Search for the cell housing the specified text and yield its [x, y] center coordinate. 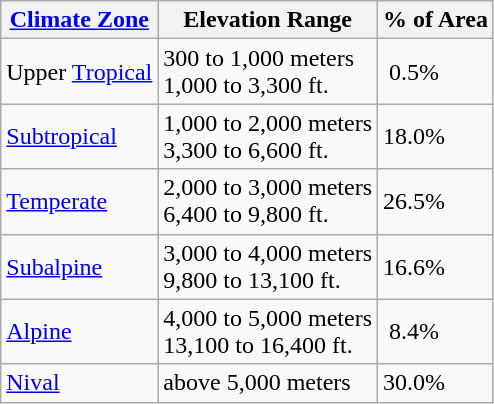
26.5% [436, 202]
3,000 to 4,000 meters9,800 to 13,100 ft. [268, 266]
% of Area [436, 20]
18.0% [436, 136]
300 to 1,000 meters1,000 to 3,300 ft. [268, 72]
Climate Zone [80, 20]
1,000 to 2,000 meters3,300 to 6,600 ft. [268, 136]
Subtropical [80, 136]
Elevation Range [268, 20]
Temperate [80, 202]
Alpine [80, 332]
2,000 to 3,000 meters6,400 to 9,800 ft. [268, 202]
Subalpine [80, 266]
8.4% [436, 332]
30.0% [436, 383]
above 5,000 meters [268, 383]
16.6% [436, 266]
Nival [80, 383]
4,000 to 5,000 meters13,100 to 16,400 ft. [268, 332]
Upper Tropical [80, 72]
0.5% [436, 72]
